From the cell containing the given text, extract its center point as [x, y] coordinate. 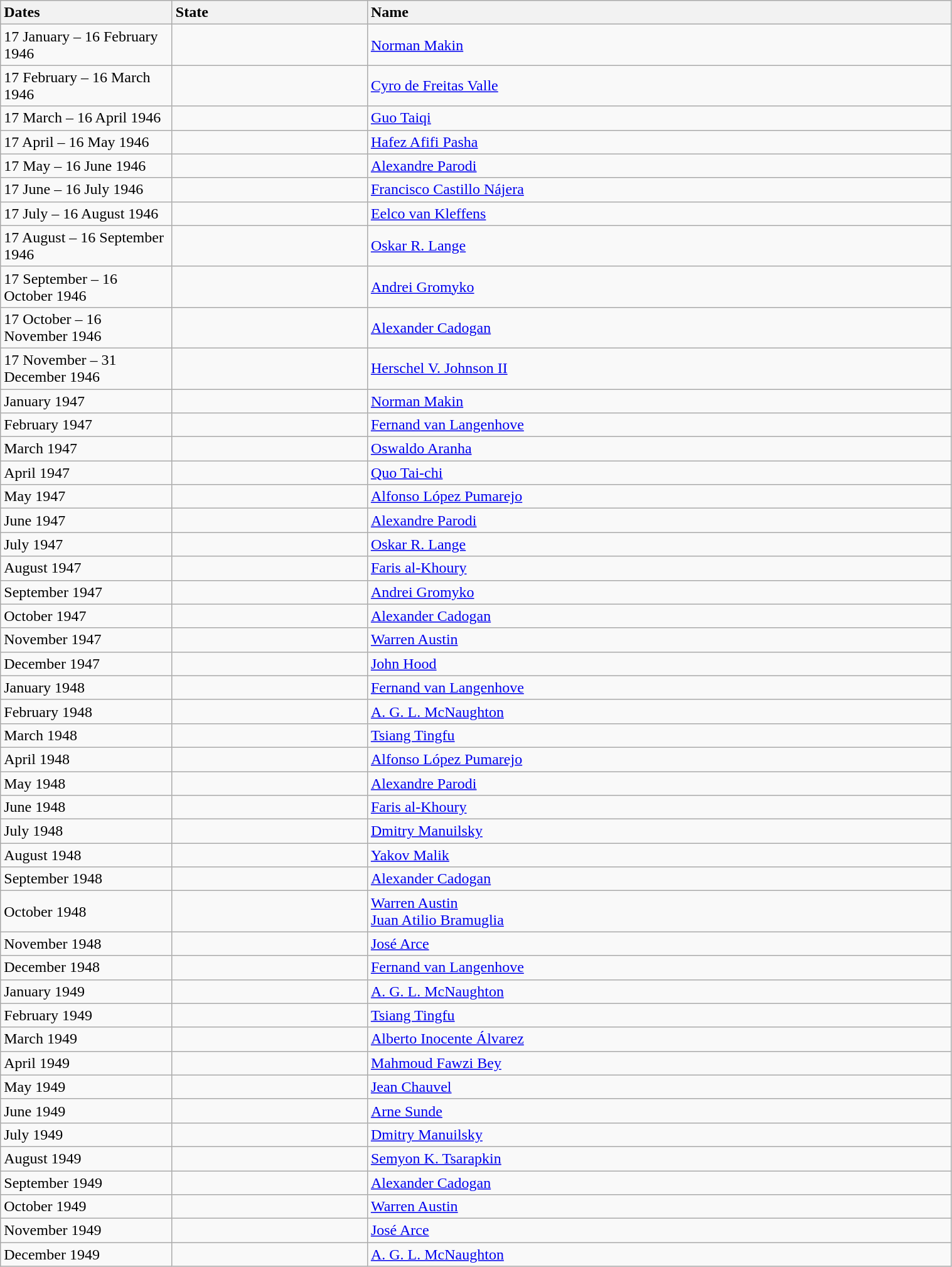
Quo Tai-chi [659, 473]
17 June – 16 July 1946 [87, 190]
John Hood [659, 664]
December 1948 [87, 968]
17 January – 16 February 1946 [87, 45]
Francisco Castillo Nájera [659, 190]
Warren AustinJuan Atilio Bramuglia [659, 912]
Alberto Inocente Álvarez [659, 1039]
May 1948 [87, 783]
July 1949 [87, 1135]
April 1949 [87, 1063]
17 August – 16 September 1946 [87, 246]
October 1949 [87, 1207]
November 1948 [87, 944]
March 1947 [87, 449]
April 1947 [87, 473]
Mahmoud Fawzi Bey [659, 1063]
March 1949 [87, 1039]
September 1947 [87, 592]
November 1949 [87, 1231]
17 July – 16 August 1946 [87, 213]
Arne Sunde [659, 1111]
Guo Taiqi [659, 118]
September 1949 [87, 1182]
August 1949 [87, 1158]
December 1947 [87, 664]
Herschel V. Johnson II [659, 368]
17 September – 16 October 1946 [87, 286]
Semyon K. Tsarapkin [659, 1158]
October 1948 [87, 912]
December 1949 [87, 1254]
April 1948 [87, 759]
Eelco van Kleffens [659, 213]
October 1947 [87, 616]
August 1948 [87, 855]
May 1947 [87, 497]
Cyro de Freitas Valle [659, 85]
17 October – 16 November 1946 [87, 328]
February 1949 [87, 1015]
Yakov Malik [659, 855]
Hafez Afifi Pasha [659, 142]
Name [659, 13]
January 1947 [87, 401]
January 1949 [87, 991]
March 1948 [87, 735]
February 1948 [87, 711]
June 1949 [87, 1111]
February 1947 [87, 425]
June 1948 [87, 807]
17 May – 16 June 1946 [87, 166]
Jean Chauvel [659, 1087]
17 April – 16 May 1946 [87, 142]
July 1948 [87, 831]
January 1948 [87, 687]
17 March – 16 April 1946 [87, 118]
May 1949 [87, 1087]
Dates [87, 13]
September 1948 [87, 879]
Oswaldo Aranha [659, 449]
17 February – 16 March 1946 [87, 85]
July 1947 [87, 544]
August 1947 [87, 568]
June 1947 [87, 520]
17 November – 31 December 1946 [87, 368]
State [270, 13]
November 1947 [87, 640]
